Detect which cell encompasses the target text, then output its [X, Y] center coordinate. 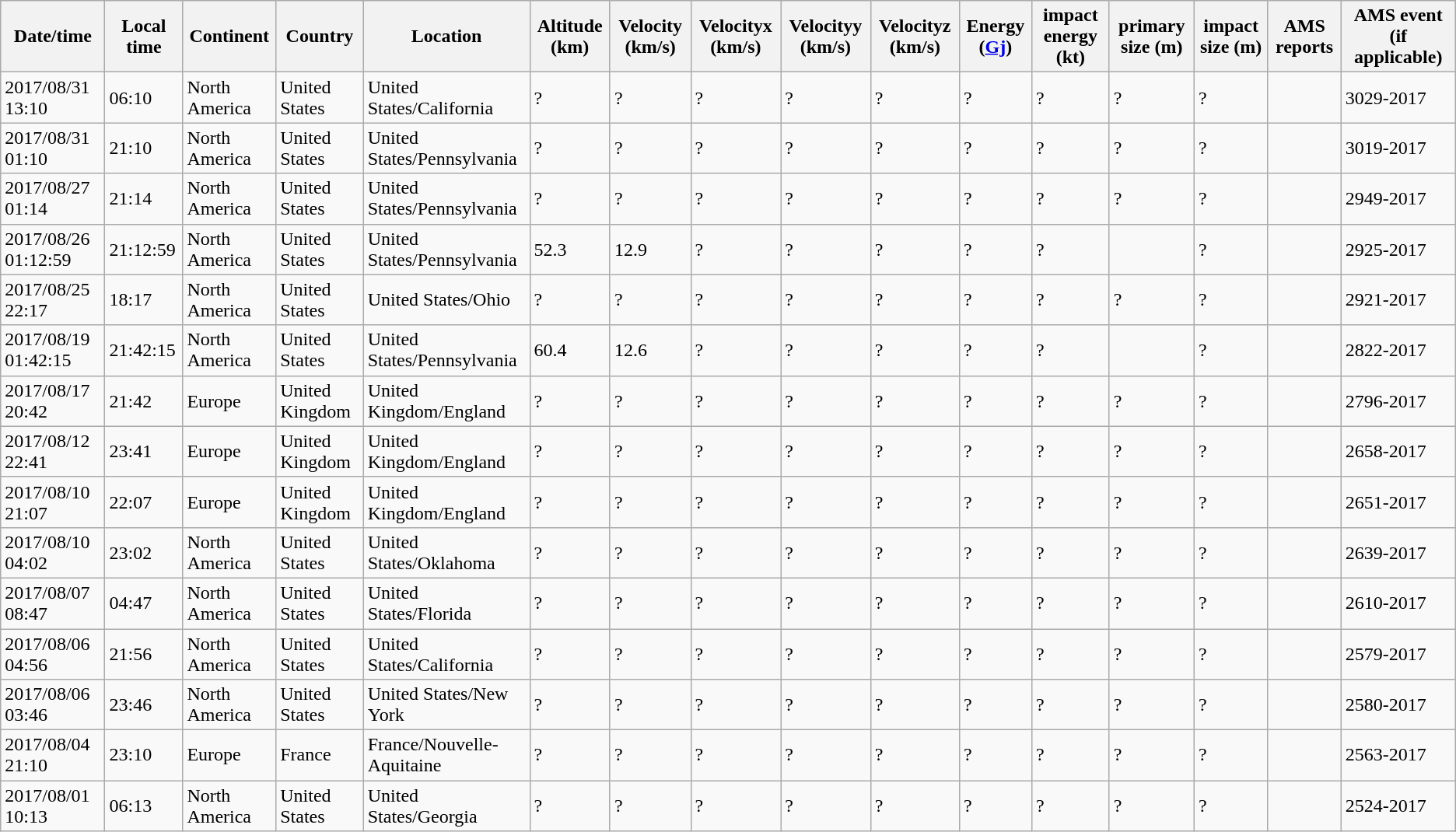
12.9 [650, 249]
2017/08/06 03:46 [53, 704]
06:13 [144, 806]
2524-2017 [1398, 806]
impact size (m) [1230, 37]
3019-2017 [1398, 148]
18:17 [144, 300]
23:02 [144, 552]
23:46 [144, 704]
2563-2017 [1398, 756]
2017/08/27 01:14 [53, 199]
2017/08/10 04:02 [53, 552]
2017/08/10 21:07 [53, 502]
Velocityy (km/s) [826, 37]
2017/08/06 04:56 [53, 653]
France [320, 756]
Velocityz (km/s) [915, 37]
2017/08/19 01:42:15 [53, 350]
04:47 [144, 603]
2921-2017 [1398, 300]
Altitude (km) [569, 37]
2639-2017 [1398, 552]
21:14 [144, 199]
21:10 [144, 148]
primary size (m) [1151, 37]
21:42 [144, 401]
2610-2017 [1398, 603]
21:56 [144, 653]
2017/08/26 01:12:59 [53, 249]
2017/08/04 21:10 [53, 756]
2017/08/07 08:47 [53, 603]
2017/08/31 01:10 [53, 148]
23:10 [144, 756]
2651-2017 [1398, 502]
2579-2017 [1398, 653]
22:07 [144, 502]
United States/Oklahoma [446, 552]
2017/08/31 13:10 [53, 98]
23:41 [144, 451]
Energy (Gj) [996, 37]
21:12:59 [144, 249]
Continent [229, 37]
3029-2017 [1398, 98]
2822-2017 [1398, 350]
2925-2017 [1398, 249]
2017/08/25 22:17 [53, 300]
United States/Ohio [446, 300]
Location [446, 37]
2658-2017 [1398, 451]
United States/Florida [446, 603]
France/Nouvelle-Aquitaine [446, 756]
2017/08/17 20:42 [53, 401]
AMS reports [1304, 37]
impact energy (kt) [1070, 37]
Local time [144, 37]
Velocityx (km/s) [736, 37]
2017/08/01 10:13 [53, 806]
Velocity (km/s) [650, 37]
06:10 [144, 98]
2017/08/12 22:41 [53, 451]
2796-2017 [1398, 401]
United States/Georgia [446, 806]
Country [320, 37]
United States/New York [446, 704]
AMS event (if applicable) [1398, 37]
2949-2017 [1398, 199]
12.6 [650, 350]
21:42:15 [144, 350]
2580-2017 [1398, 704]
52.3 [569, 249]
60.4 [569, 350]
Date/time [53, 37]
